Return (x, y) of the center of cell containing provided text 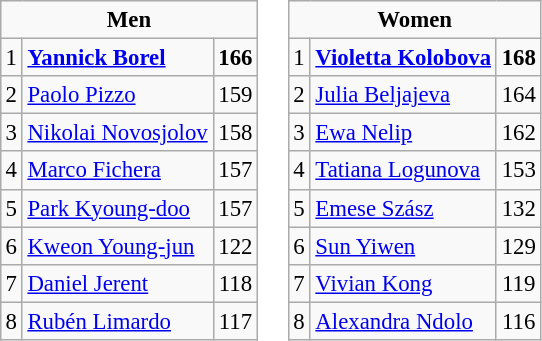
Nikolai Novosjolov (118, 133)
Park Kyoung-doo (118, 208)
Marco Fichera (118, 170)
132 (518, 208)
Daniel Jerent (118, 283)
164 (518, 95)
122 (236, 246)
158 (236, 133)
Kweon Young-jun (118, 246)
118 (236, 283)
Women (414, 20)
Rubén Limardo (118, 321)
Ewa Nelip (403, 133)
159 (236, 95)
Alexandra Ndolo (403, 321)
117 (236, 321)
Paolo Pizzo (118, 95)
Yannick Borel (118, 58)
Violetta Kolobova (403, 58)
Men (129, 20)
168 (518, 58)
129 (518, 246)
153 (518, 170)
162 (518, 133)
Julia Beljajeva (403, 95)
166 (236, 58)
Tatiana Logunova (403, 170)
Sun Yiwen (403, 246)
119 (518, 283)
116 (518, 321)
Vivian Kong (403, 283)
Emese Szász (403, 208)
